For the text-containing cell, return its midpoint in (X, Y) coordinate format. 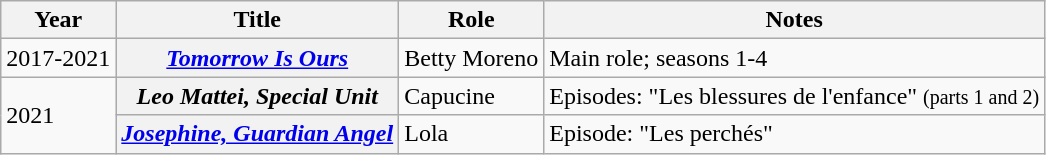
Role (472, 20)
Year (58, 20)
Capucine (472, 96)
Tomorrow Is Ours (258, 58)
2021 (58, 115)
Josephine, Guardian Angel (258, 134)
Leo Mattei, Special Unit (258, 96)
Episodes: "Les blessures de l'enfance" (parts 1 and 2) (794, 96)
2017-2021 (58, 58)
Main role; seasons 1-4 (794, 58)
Notes (794, 20)
Betty Moreno (472, 58)
Episode: "Les perchés" (794, 134)
Lola (472, 134)
Title (258, 20)
